Scan for the cell matching the given text and deliver its [x, y] coordinate at center. 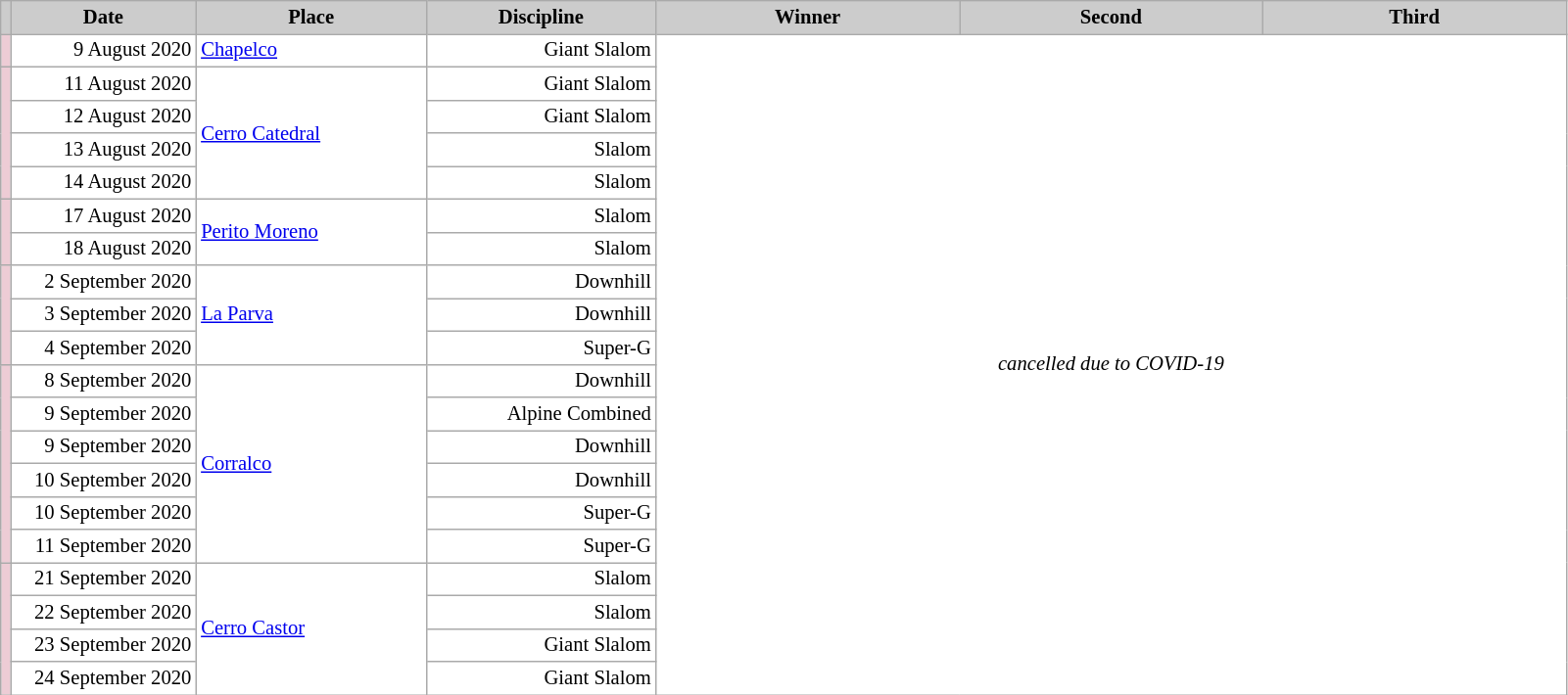
11 August 2020 [103, 83]
Cerro Catedral [311, 133]
Cerro Castor [311, 628]
cancelled due to COVID-19 [1111, 364]
3 September 2020 [103, 314]
Alpine Combined [541, 414]
17 August 2020 [103, 215]
12 August 2020 [103, 116]
Third [1414, 17]
13 August 2020 [103, 150]
Winner [808, 17]
2 September 2020 [103, 281]
Chapelco [311, 50]
22 September 2020 [103, 612]
21 September 2020 [103, 579]
18 August 2020 [103, 249]
8 September 2020 [103, 381]
24 September 2020 [103, 678]
4 September 2020 [103, 347]
Corralco [311, 463]
Place [311, 17]
11 September 2020 [103, 545]
23 September 2020 [103, 645]
Date [103, 17]
Perito Moreno [311, 232]
Second [1112, 17]
14 August 2020 [103, 182]
La Parva [311, 313]
9 August 2020 [103, 50]
Discipline [541, 17]
